Provide the [X, Y] coordinate of the cell's center where the given text is located.  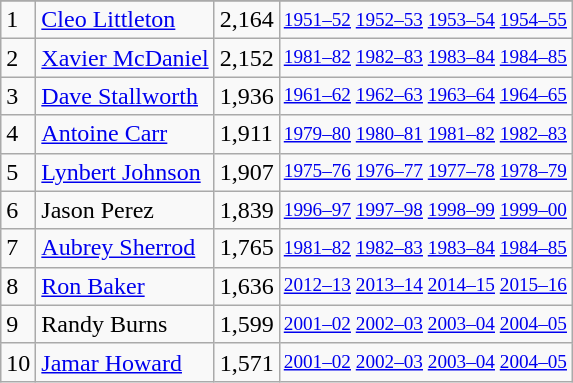
1,936 [246, 96]
2,164 [246, 20]
1979–80 1980–81 1981–82 1982–83 [425, 134]
Xavier McDaniel [125, 58]
1,571 [246, 362]
2012–13 2013–14 2014–15 2015–16 [425, 286]
1961–62 1962–63 1963–64 1964–65 [425, 96]
Ron Baker [125, 286]
1,765 [246, 248]
Jamar Howard [125, 362]
1,599 [246, 324]
6 [18, 210]
1975–76 1976–77 1977–78 1978–79 [425, 172]
2 [18, 58]
8 [18, 286]
1,911 [246, 134]
4 [18, 134]
5 [18, 172]
1996–97 1997–98 1998–99 1999–00 [425, 210]
1951–52 1952–53 1953–54 1954–55 [425, 20]
Lynbert Johnson [125, 172]
2,152 [246, 58]
Cleo Littleton [125, 20]
1,636 [246, 286]
Aubrey Sherrod [125, 248]
Jason Perez [125, 210]
Randy Burns [125, 324]
Dave Stallworth [125, 96]
1 [18, 20]
7 [18, 248]
1,839 [246, 210]
10 [18, 362]
9 [18, 324]
1,907 [246, 172]
3 [18, 96]
Antoine Carr [125, 134]
